Find where the given text appears and provide that cell's center as (X, Y) coordinate. 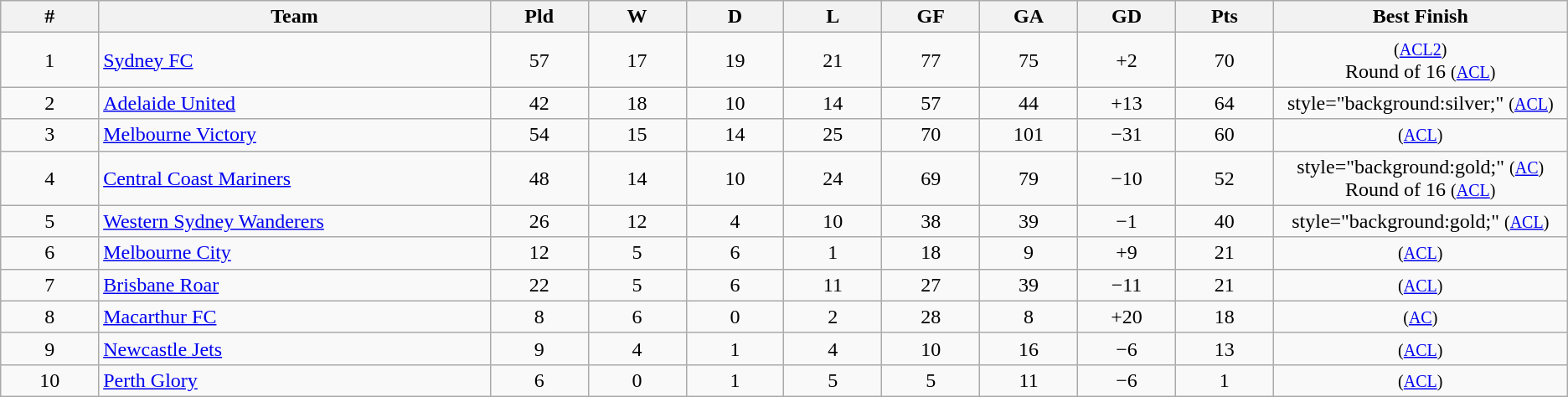
22 (539, 285)
54 (539, 135)
16 (1029, 348)
−31 (1127, 135)
Adelaide United (295, 103)
75 (1029, 60)
13 (1225, 348)
77 (931, 60)
+9 (1127, 253)
26 (539, 221)
Macarthur FC (295, 317)
+13 (1127, 103)
79 (1029, 178)
GD (1127, 17)
40 (1225, 221)
44 (1029, 103)
3 (50, 135)
7 (50, 285)
style="background:gold;" (ACL) (1421, 221)
69 (931, 178)
GF (931, 17)
48 (539, 178)
# (50, 17)
64 (1225, 103)
19 (735, 60)
Brisbane Roar (295, 285)
(AC) (1421, 317)
24 (833, 178)
42 (539, 103)
Central Coast Mariners (295, 178)
Best Finish (1421, 17)
Newcastle Jets (295, 348)
25 (833, 135)
Pts (1225, 17)
52 (1225, 178)
+2 (1127, 60)
(ACL2) Round of 16 (ACL) (1421, 60)
Melbourne Victory (295, 135)
−1 (1127, 221)
style="background:silver;" (ACL) (1421, 103)
style="background:gold;" (AC) Round of 16 (ACL) (1421, 178)
38 (931, 221)
Melbourne City (295, 253)
Sydney FC (295, 60)
L (833, 17)
28 (931, 317)
101 (1029, 135)
−10 (1127, 178)
Pld (539, 17)
15 (637, 135)
GA (1029, 17)
60 (1225, 135)
+20 (1127, 317)
W (637, 17)
Team (295, 17)
Perth Glory (295, 380)
−11 (1127, 285)
17 (637, 60)
27 (931, 285)
Western Sydney Wanderers (295, 221)
D (735, 17)
